Extract the (X, Y) coordinate from the center of the cell holding the provided text.  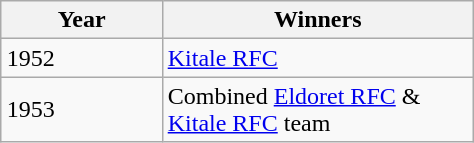
1952 (82, 58)
1953 (82, 110)
Year (82, 20)
Combined Eldoret RFC & Kitale RFC team (318, 110)
Winners (318, 20)
Kitale RFC (318, 58)
